Detect which cell encompasses the target text, then output its (x, y) center coordinate. 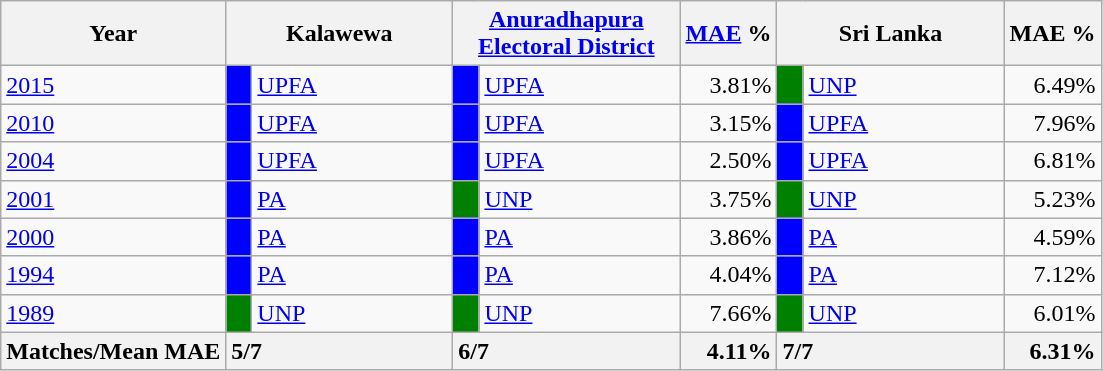
5/7 (340, 351)
3.15% (728, 123)
2000 (114, 237)
3.75% (728, 199)
4.04% (728, 275)
3.81% (728, 85)
2004 (114, 161)
1994 (114, 275)
6.31% (1052, 351)
2010 (114, 123)
Anuradhapura Electoral District (566, 34)
4.59% (1052, 237)
5.23% (1052, 199)
3.86% (728, 237)
4.11% (728, 351)
7.12% (1052, 275)
7/7 (890, 351)
7.96% (1052, 123)
6.01% (1052, 313)
6.49% (1052, 85)
Matches/Mean MAE (114, 351)
6/7 (566, 351)
Kalawewa (340, 34)
2015 (114, 85)
6.81% (1052, 161)
2.50% (728, 161)
1989 (114, 313)
2001 (114, 199)
7.66% (728, 313)
Sri Lanka (890, 34)
Year (114, 34)
